Extract the (x, y) coordinate from the center of the cell holding the provided text.  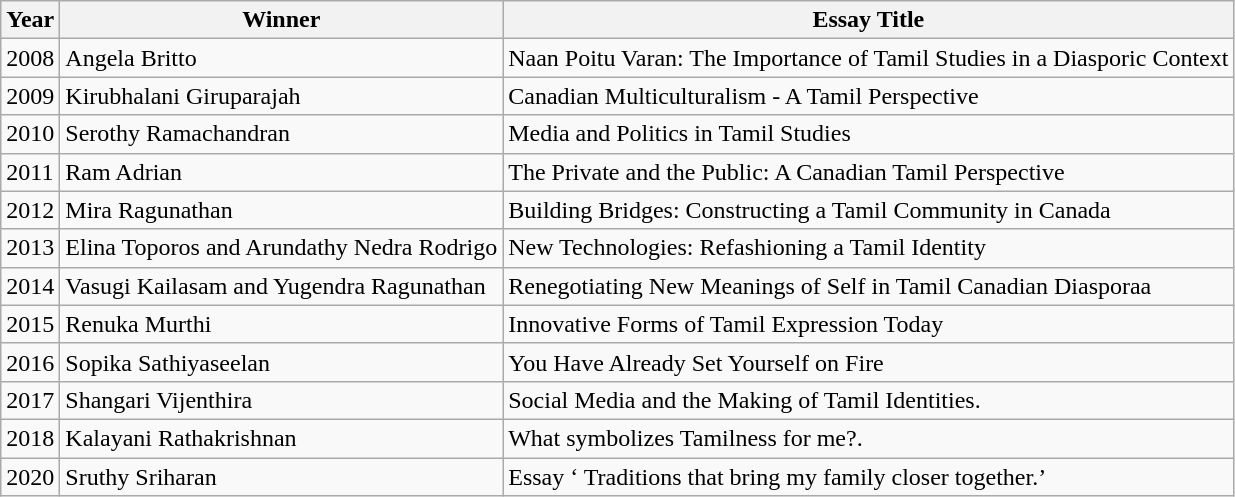
Essay ‘ Traditions that bring my family closer together.’ (868, 477)
Serothy Ramachandran (282, 134)
Essay Title (868, 20)
Winner (282, 20)
Media and Politics in Tamil Studies (868, 134)
Building Bridges: Constructing a Tamil Community in Canada (868, 210)
2016 (30, 362)
2020 (30, 477)
Elina Toporos and Arundathy Nedra Rodrigo (282, 248)
The Private and the Public: A Canadian Tamil Perspective (868, 172)
Vasugi Kailasam and Yugendra Ragunathan (282, 286)
2012 (30, 210)
2014 (30, 286)
2018 (30, 438)
2008 (30, 58)
What symbolizes Tamilness for me?. (868, 438)
Renuka Murthi (282, 324)
Mira Ragunathan (282, 210)
New Technologies: Refashioning a Tamil Identity (868, 248)
Sruthy Sriharan (282, 477)
Canadian Multiculturalism - A Tamil Perspective (868, 96)
2015 (30, 324)
You Have Already Set Yourself on Fire (868, 362)
2011 (30, 172)
Year (30, 20)
Kirubhalani Giruparajah (282, 96)
Sopika Sathiyaseelan (282, 362)
2009 (30, 96)
Social Media and the Making of Tamil Identities. (868, 400)
2013 (30, 248)
Renegotiating New Meanings of Self in Tamil Canadian Diasporaa (868, 286)
Naan Poitu Varan: The Importance of Tamil Studies in a Diasporic Context (868, 58)
Kalayani Rathakrishnan (282, 438)
Innovative Forms of Tamil Expression Today (868, 324)
Angela Britto (282, 58)
2010 (30, 134)
2017 (30, 400)
Ram Adrian (282, 172)
Shangari Vijenthira (282, 400)
